Extract the [X, Y] coordinate from the center of the cell holding the provided text.  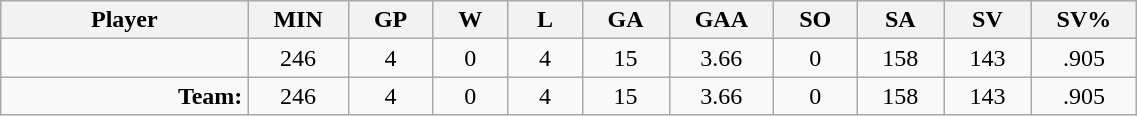
MIN [298, 20]
W [470, 20]
SV% [1084, 20]
GAA [721, 20]
Player [124, 20]
GA [626, 20]
L [545, 20]
GP [390, 20]
SV [988, 20]
SO [816, 20]
SA [900, 20]
Team: [124, 96]
